Return the (x, y) coordinate for the center point of the cell that contains the specified text.  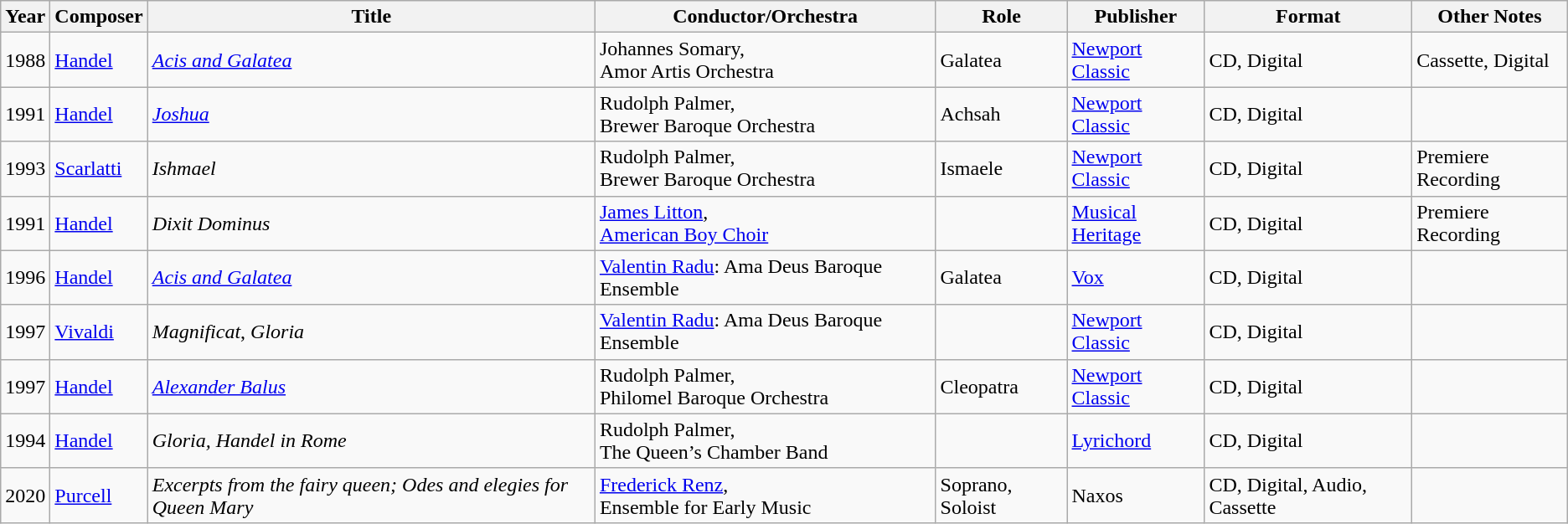
Publisher (1136, 17)
Purcell (99, 496)
Alexander Balus (371, 387)
Magnificat, Gloria (371, 331)
Achsah (1002, 114)
Dixit Dominus (371, 223)
Rudolph Palmer,Philomel Baroque Orchestra (766, 387)
Lyrichord (1136, 440)
CD, Digital, Audio, Cassette (1308, 496)
Scarlatti (99, 169)
Other Notes (1490, 17)
1993 (25, 169)
Year (25, 17)
Frederick Renz, Ensemble for Early Music (766, 496)
Rudolph Palmer, The Queen’s Chamber Band (766, 440)
Musical Heritage (1136, 223)
Ismaele (1002, 169)
1994 (25, 440)
Ishmael (371, 169)
Composer (99, 17)
James Litton,American Boy Choir (766, 223)
Role (1002, 17)
Cassette, Digital (1490, 60)
Cleopatra (1002, 387)
1996 (25, 278)
Vox (1136, 278)
Excerpts from the fairy queen; Odes and elegies for Queen Mary (371, 496)
Soprano, Soloist (1002, 496)
Format (1308, 17)
Vivaldi (99, 331)
2020 (25, 496)
Title (371, 17)
1988 (25, 60)
Naxos (1136, 496)
Johannes Somary,Amor Artis Orchestra (766, 60)
Joshua (371, 114)
Conductor/Orchestra (766, 17)
Gloria, Handel in Rome (371, 440)
